Pinpoint the cell where the given text exists, returning its (X, Y) midpoint coordinate. 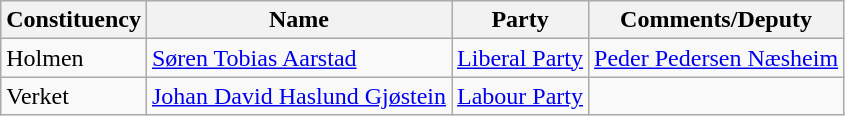
Name (298, 20)
Holmen (74, 58)
Constituency (74, 20)
Søren Tobias Aarstad (298, 58)
Johan David Haslund Gjøstein (298, 96)
Liberal Party (520, 58)
Labour Party (520, 96)
Comments/Deputy (716, 20)
Verket (74, 96)
Party (520, 20)
Peder Pedersen Næsheim (716, 58)
